Output the (x, y) coordinate of the center of the cell containing the given text.  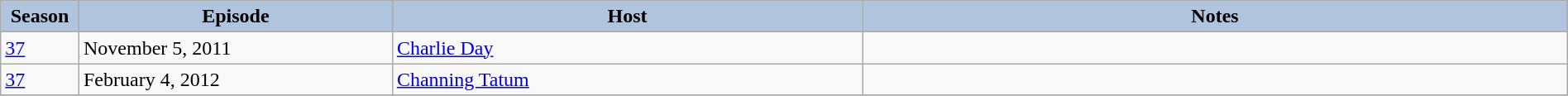
Channing Tatum (627, 79)
Charlie Day (627, 48)
February 4, 2012 (235, 79)
Episode (235, 17)
Notes (1216, 17)
Season (40, 17)
Host (627, 17)
November 5, 2011 (235, 48)
